Provide the (x, y) coordinate of the cell's center where the given text is located.  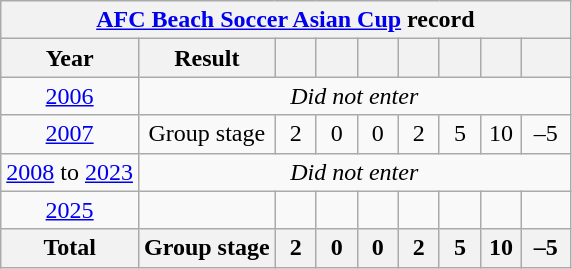
2008 to 2023 (70, 172)
Total (70, 248)
2006 (70, 96)
AFC Beach Soccer Asian Cup record (286, 20)
2025 (70, 210)
2007 (70, 134)
Result (206, 58)
Year (70, 58)
